From the cell containing the given text, extract its center point as (x, y) coordinate. 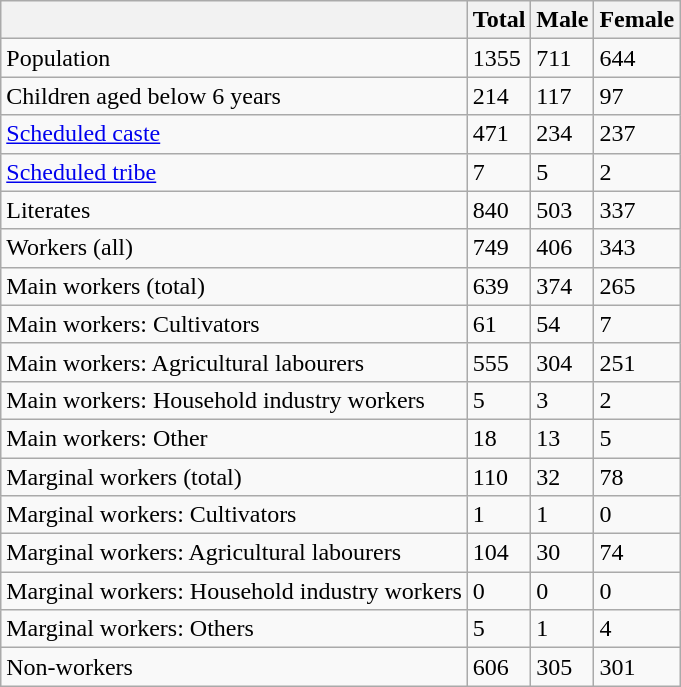
Main workers (total) (234, 286)
97 (637, 96)
Children aged below 6 years (234, 96)
503 (562, 210)
4 (637, 629)
32 (562, 477)
Total (499, 20)
Workers (all) (234, 248)
78 (637, 477)
711 (562, 58)
406 (562, 248)
3 (562, 400)
Main workers: Agricultural labourers (234, 362)
61 (499, 324)
Marginal workers: Agricultural labourers (234, 553)
Main workers: Household industry workers (234, 400)
74 (637, 553)
639 (499, 286)
Main workers: Other (234, 438)
234 (562, 134)
Marginal workers: Household industry workers (234, 591)
374 (562, 286)
18 (499, 438)
Main workers: Cultivators (234, 324)
Marginal workers: Others (234, 629)
471 (499, 134)
Scheduled caste (234, 134)
337 (637, 210)
13 (562, 438)
110 (499, 477)
749 (499, 248)
304 (562, 362)
Marginal workers (total) (234, 477)
343 (637, 248)
644 (637, 58)
Literates (234, 210)
30 (562, 553)
555 (499, 362)
237 (637, 134)
Male (562, 20)
251 (637, 362)
Scheduled tribe (234, 172)
265 (637, 286)
Population (234, 58)
Non-workers (234, 667)
117 (562, 96)
104 (499, 553)
Marginal workers: Cultivators (234, 515)
54 (562, 324)
1355 (499, 58)
606 (499, 667)
214 (499, 96)
840 (499, 210)
Female (637, 20)
305 (562, 667)
301 (637, 667)
